Determine the (x, y) coordinate at the center of the cell enclosing the given text.  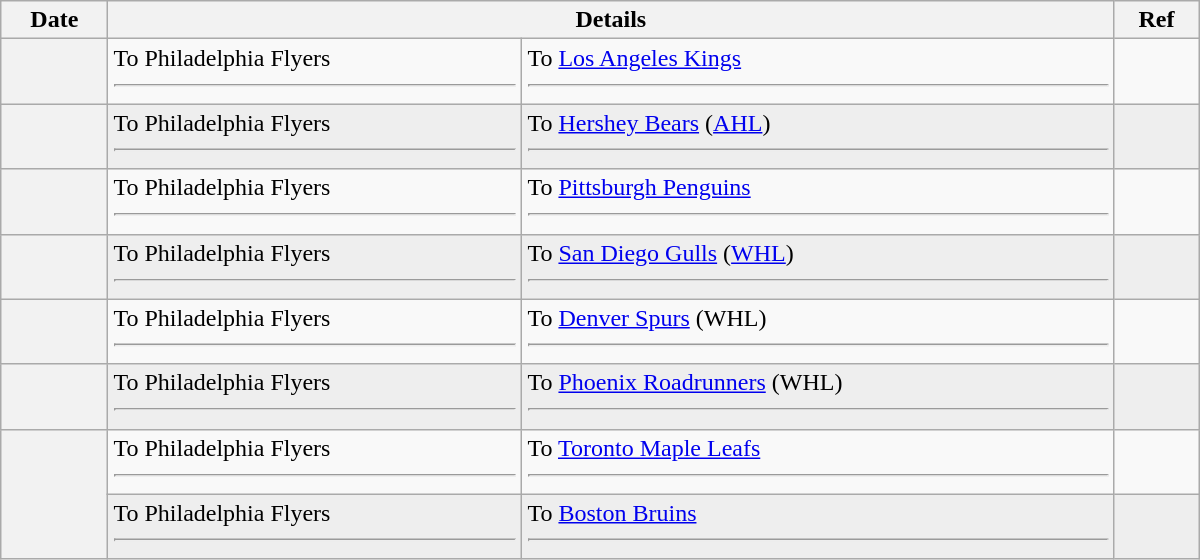
To Phoenix Roadrunners (WHL) (818, 396)
To Pittsburgh Penguins (818, 202)
Ref (1156, 20)
To Denver Spurs (WHL) (818, 332)
Date (54, 20)
To San Diego Gulls (WHL) (818, 266)
To Los Angeles Kings (818, 72)
To Toronto Maple Leafs (818, 462)
To Hershey Bears (AHL) (818, 136)
To Boston Bruins (818, 526)
Details (611, 20)
